Return [X, Y] of the center of cell containing provided text 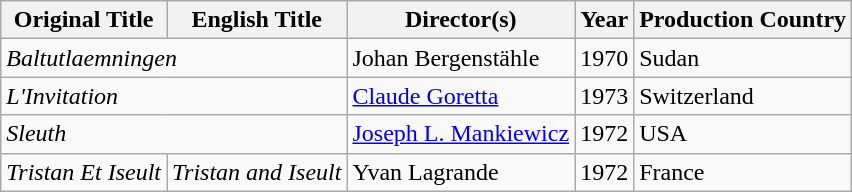
Year [604, 20]
Claude Goretta [461, 96]
France [743, 172]
Yvan Lagrande [461, 172]
English Title [256, 20]
Switzerland [743, 96]
Joseph L. Mankiewicz [461, 134]
Johan Bergenstähle [461, 58]
Director(s) [461, 20]
1973 [604, 96]
Sudan [743, 58]
Sleuth [174, 134]
Baltutlaemningen [174, 58]
Original Title [84, 20]
Tristan and Iseult [256, 172]
L'Invitation [174, 96]
USA [743, 134]
Tristan Et Iseult [84, 172]
Production Country [743, 20]
1970 [604, 58]
